Pinpoint the cell where the given text exists, returning its [X, Y] midpoint coordinate. 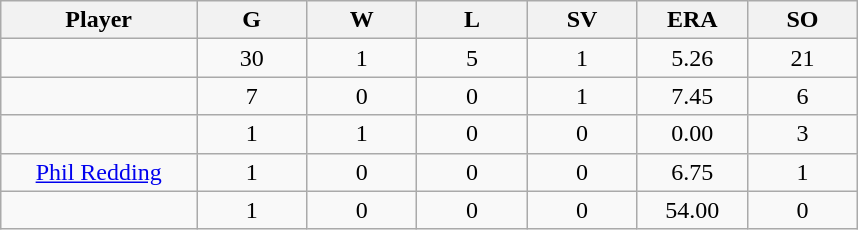
7.45 [692, 96]
6.75 [692, 172]
6 [802, 96]
ERA [692, 20]
5 [472, 58]
30 [252, 58]
G [252, 20]
Player [99, 20]
W [362, 20]
5.26 [692, 58]
SV [582, 20]
7 [252, 96]
0.00 [692, 134]
54.00 [692, 210]
L [472, 20]
3 [802, 134]
SO [802, 20]
21 [802, 58]
Phil Redding [99, 172]
